Return the [x, y] coordinate for the center point of the cell that contains the specified text.  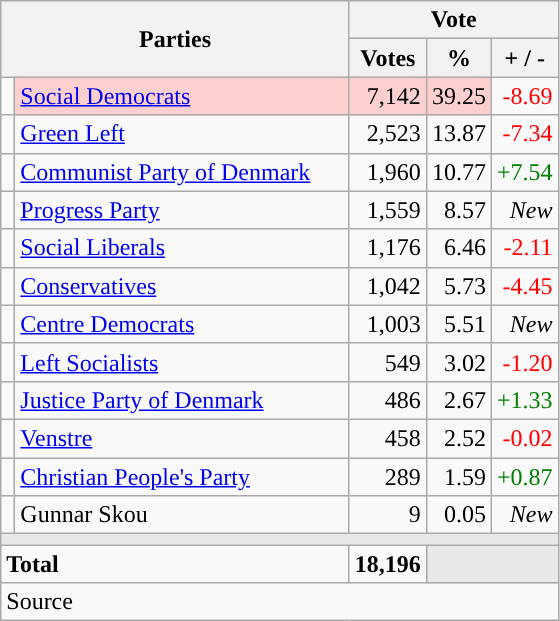
1,559 [388, 210]
10.77 [458, 172]
7,142 [388, 96]
1,042 [388, 286]
-1.20 [524, 362]
+ / - [524, 58]
% [458, 58]
-0.02 [524, 438]
Parties [176, 39]
2.52 [458, 438]
Social Liberals [182, 248]
-4.45 [524, 286]
Vote [454, 20]
2.67 [458, 400]
Green Left [182, 134]
Progress Party [182, 210]
18,196 [388, 564]
Communist Party of Denmark [182, 172]
+0.87 [524, 477]
9 [388, 515]
+1.33 [524, 400]
Justice Party of Denmark [182, 400]
5.51 [458, 324]
-7.34 [524, 134]
5.73 [458, 286]
486 [388, 400]
Source [280, 602]
0.05 [458, 515]
289 [388, 477]
6.46 [458, 248]
-8.69 [524, 96]
Venstre [182, 438]
39.25 [458, 96]
2,523 [388, 134]
Christian People's Party [182, 477]
Gunnar Skou [182, 515]
458 [388, 438]
+7.54 [524, 172]
-2.11 [524, 248]
13.87 [458, 134]
1,960 [388, 172]
1,003 [388, 324]
1.59 [458, 477]
3.02 [458, 362]
Left Socialists [182, 362]
Votes [388, 58]
Centre Democrats [182, 324]
8.57 [458, 210]
549 [388, 362]
1,176 [388, 248]
Conservatives [182, 286]
Social Democrats [182, 96]
Total [176, 564]
